Extract the [X, Y] coordinate from the center of the cell holding the provided text.  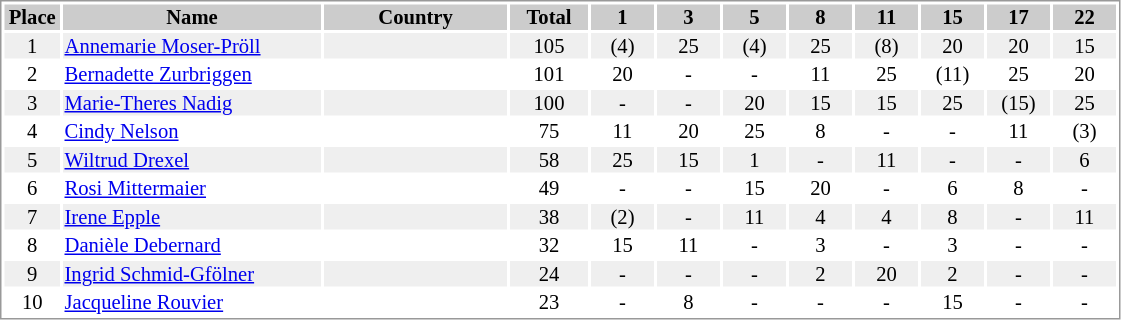
(11) [952, 75]
101 [549, 75]
49 [549, 189]
Rosi Mittermaier [192, 189]
Total [549, 17]
Jacqueline Rouvier [192, 303]
Bernadette Zurbriggen [192, 75]
22 [1084, 17]
7 [32, 217]
Irene Epple [192, 217]
Marie-Theres Nadig [192, 103]
Place [32, 17]
Danièle Debernard [192, 245]
58 [549, 160]
Annemarie Moser-Pröll [192, 46]
(8) [886, 46]
75 [549, 131]
Country [416, 17]
(3) [1084, 131]
(2) [622, 217]
(15) [1018, 103]
24 [549, 274]
Ingrid Schmid-Gfölner [192, 274]
17 [1018, 17]
Name [192, 17]
38 [549, 217]
Wiltrud Drexel [192, 160]
10 [32, 303]
105 [549, 46]
Cindy Nelson [192, 131]
23 [549, 303]
32 [549, 245]
100 [549, 103]
9 [32, 274]
